Pinpoint the cell where the given text exists, returning its (x, y) midpoint coordinate. 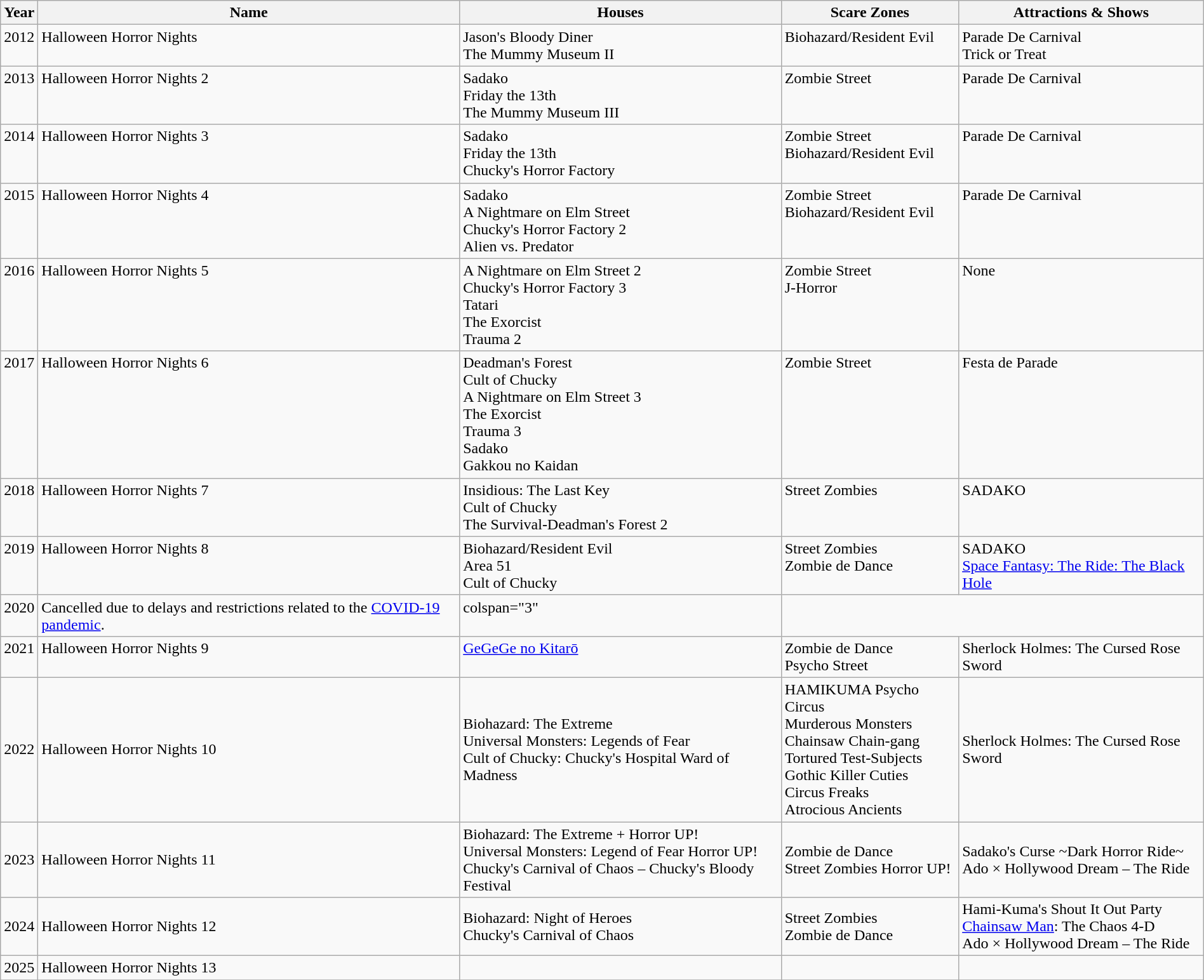
SadakoFriday the 13thThe Mummy Museum III (620, 95)
SadakoA Nightmare on Elm StreetChucky's Horror Factory 2Alien vs. Predator (620, 221)
2020 (19, 616)
Halloween Horror Nights 12 (249, 927)
Deadman's ForestCult of ChuckyA Nightmare on Elm Street 3The ExorcistTrauma 3SadakoGakkou no Kaidan (620, 414)
2018 (19, 507)
Name (249, 13)
HAMIKUMA Psycho Circus Murderous Monsters Chainsaw Chain-gang Tortured Test-Subjects Gothic Killer Cuties Circus Freaks Atrocious Ancients (870, 749)
Festa de Parade (1081, 414)
Parade De CarnivalTrick or Treat (1081, 46)
2019 (19, 566)
Street Zombies (870, 507)
Halloween Horror Nights 3 (249, 154)
Zombie StreetJ-Horror (870, 305)
2012 (19, 46)
None (1081, 305)
2024 (19, 927)
Halloween Horror Nights 11 (249, 859)
2022 (19, 749)
Biohazard: The Extreme + Horror UP!Universal Monsters: Legend of Fear Horror UP!Chucky's Carnival of Chaos – Chucky's Bloody Festival (620, 859)
2025 (19, 968)
Halloween Horror Nights 5 (249, 305)
2021 (19, 656)
2017 (19, 414)
2015 (19, 221)
Cancelled due to delays and restrictions related to the COVID-19 pandemic. (249, 616)
Hami-Kuma's Shout It Out PartyChainsaw Man: The Chaos 4-D Ado × Hollywood Dream – The Ride (1081, 927)
Biohazard: Night of HeroesChucky's Carnival of Chaos (620, 927)
Houses (620, 13)
Biohazard: The Extreme Universal Monsters: Legends of Fear Cult of Chucky: Chucky's Hospital Ward of Madness (620, 749)
Halloween Horror Nights 9 (249, 656)
Attractions & Shows (1081, 13)
Zombie de Dance Psycho Street (870, 656)
SADAKO Space Fantasy: The Ride: The Black Hole (1081, 566)
Jason's Bloody DinerThe Mummy Museum II (620, 46)
SadakoFriday the 13thChucky's Horror Factory (620, 154)
2013 (19, 95)
Street Zombies Zombie de Dance (870, 566)
Halloween Horror Nights 8 (249, 566)
Halloween Horror Nights 6 (249, 414)
Street ZombiesZombie de Dance (870, 927)
Scare Zones (870, 13)
Halloween Horror Nights 2 (249, 95)
Halloween Horror Nights (249, 46)
SADAKO (1081, 507)
2014 (19, 154)
Biohazard/Resident EvilArea 51Cult of Chucky (620, 566)
Insidious: The Last KeyCult of ChuckyThe Survival-Deadman's Forest 2 (620, 507)
Halloween Horror Nights 10 (249, 749)
Sadako's Curse ~Dark Horror Ride~ Ado × Hollywood Dream – The Ride (1081, 859)
A Nightmare on Elm Street 2Chucky's Horror Factory 3TatariThe ExorcistTrauma 2 (620, 305)
Zombie de DanceStreet Zombies Horror UP! (870, 859)
2016 (19, 305)
colspan="3" (620, 616)
Halloween Horror Nights 4 (249, 221)
Biohazard/Resident Evil (870, 46)
Year (19, 13)
Halloween Horror Nights 13 (249, 968)
GeGeGe no Kitarō (620, 656)
Halloween Horror Nights 7 (249, 507)
2023 (19, 859)
